Return the (x, y) coordinate for the center point of the cell that contains the specified text.  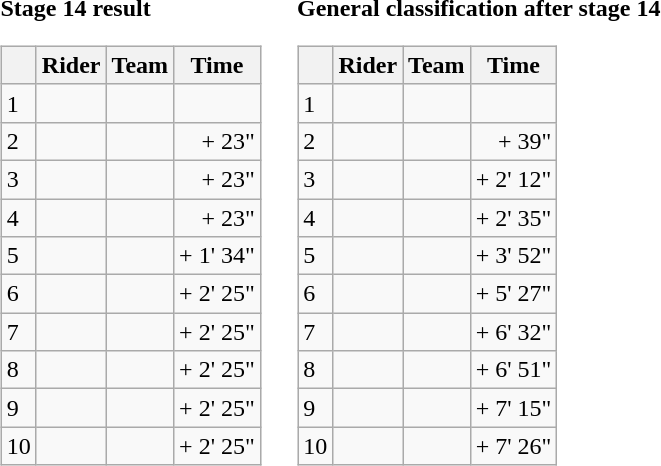
+ 7' 15" (514, 408)
+ 2' 35" (514, 217)
+ 6' 51" (514, 370)
+ 39" (514, 141)
+ 6' 32" (514, 332)
+ 7' 26" (514, 446)
+ 3' 52" (514, 256)
+ 2' 12" (514, 179)
+ 5' 27" (514, 294)
+ 1' 34" (218, 256)
